Search for the cell housing the specified text and yield its [x, y] center coordinate. 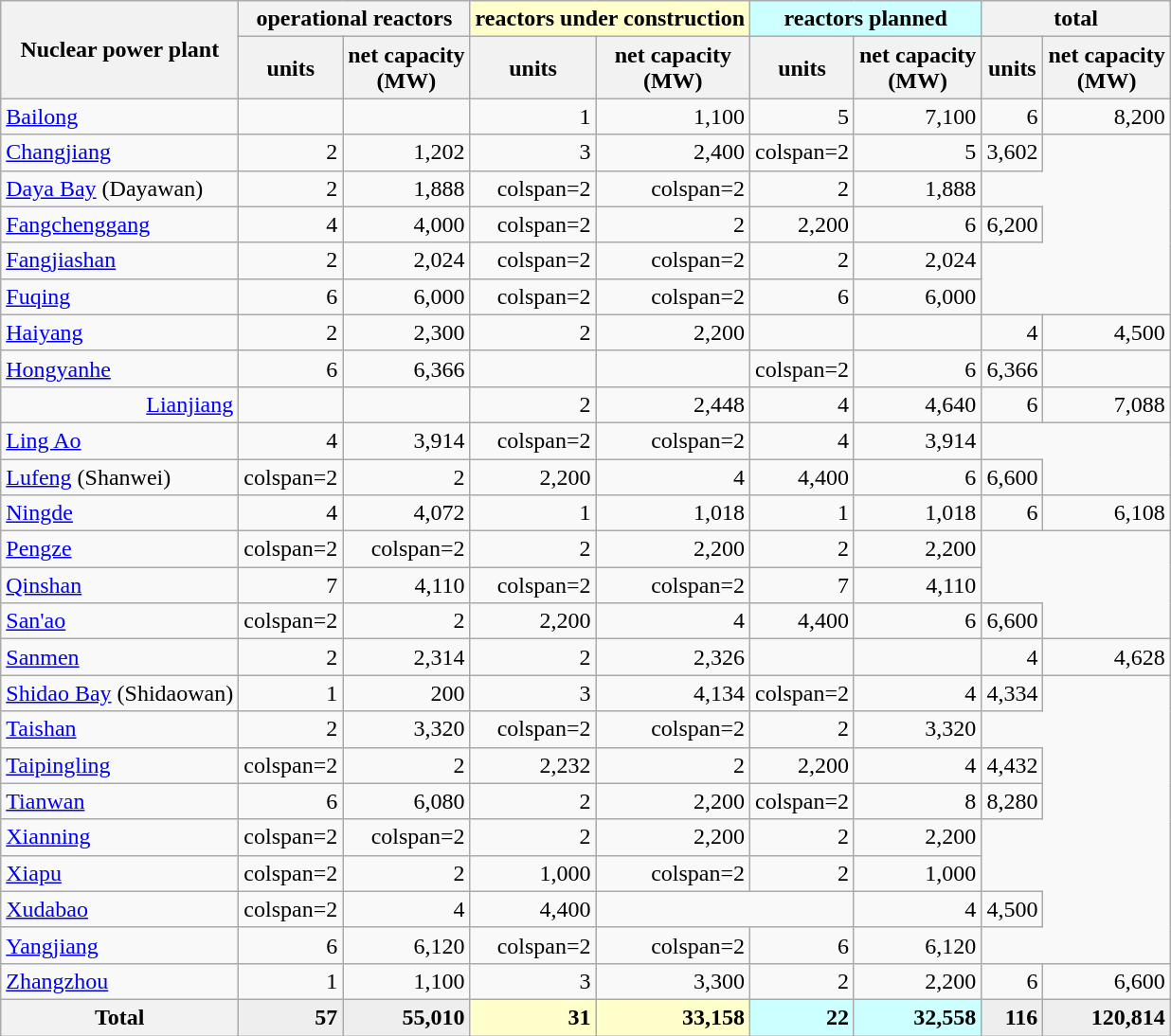
4,628 [1107, 657]
8,280 [1012, 801]
3,300 [673, 981]
San'ao [119, 621]
Xiapu [119, 873]
57 [291, 1017]
Taishan [119, 729]
7,088 [1107, 404]
4,334 [1012, 693]
reactors under construction [610, 19]
6,108 [1107, 513]
Total [119, 1017]
Xianning [119, 837]
6,200 [1012, 224]
Qinshan [119, 585]
reactors planned [866, 19]
Ling Ao [119, 440]
2,300 [406, 332]
4,432 [1012, 765]
31 [532, 1017]
1,202 [406, 152]
Fuqing [119, 296]
Haiyang [119, 332]
8 [917, 801]
200 [406, 693]
Shidao Bay (Shidaowan) [119, 693]
2,232 [532, 765]
total [1076, 19]
Changjiang [119, 152]
4,000 [406, 224]
8,200 [1107, 116]
Bailong [119, 116]
Lufeng (Shanwei) [119, 476]
3,602 [1012, 152]
4,640 [917, 404]
7,100 [917, 116]
55,010 [406, 1017]
116 [1012, 1017]
Hongyanhe [119, 368]
Zhangzhou [119, 981]
Sanmen [119, 657]
Fangjiashan [119, 260]
2,400 [673, 152]
Daya Bay (Dayawan) [119, 188]
120,814 [1107, 1017]
Xudabao [119, 909]
Taipingling [119, 765]
Tianwan [119, 801]
4,072 [406, 513]
22 [802, 1017]
33,158 [673, 1017]
Ningde [119, 513]
4,134 [673, 693]
Fangchenggang [119, 224]
Nuclear power plant [119, 49]
2,448 [673, 404]
operational reactors [354, 19]
Pengze [119, 549]
Yangjiang [119, 945]
32,558 [917, 1017]
Lianjiang [119, 404]
6,080 [406, 801]
2,326 [673, 657]
2,314 [406, 657]
